From the cell containing the given text, extract its center point as (X, Y) coordinate. 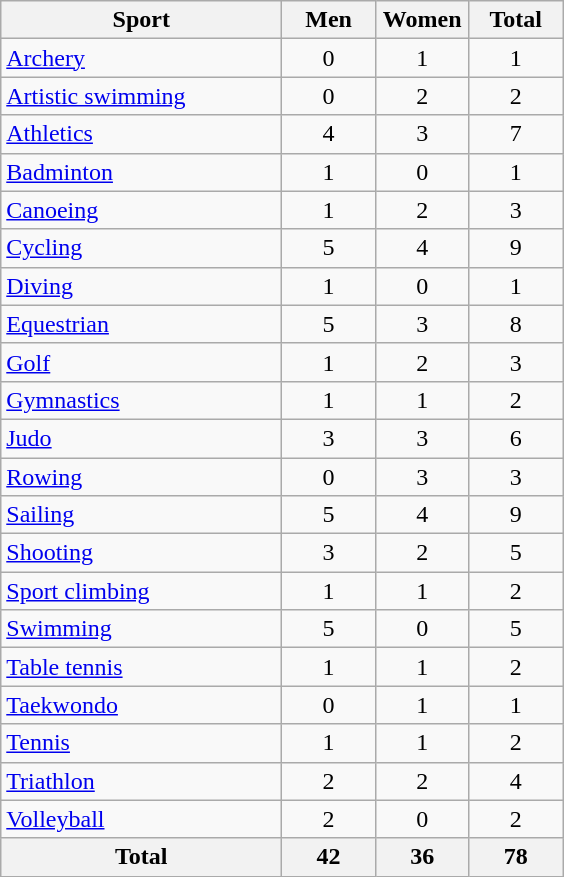
Archery (142, 58)
Gymnastics (142, 400)
Diving (142, 286)
Tennis (142, 743)
Table tennis (142, 667)
Volleyball (142, 819)
Athletics (142, 134)
Canoeing (142, 210)
Sailing (142, 515)
8 (516, 324)
Golf (142, 362)
36 (422, 857)
Shooting (142, 553)
42 (329, 857)
Artistic swimming (142, 96)
Women (422, 20)
Swimming (142, 629)
Triathlon (142, 781)
Equestrian (142, 324)
78 (516, 857)
Taekwondo (142, 705)
Sport climbing (142, 591)
6 (516, 438)
Judo (142, 438)
Cycling (142, 248)
Men (329, 20)
7 (516, 134)
Rowing (142, 477)
Badminton (142, 172)
Sport (142, 20)
